Identify which cell holds the provided text, then report its [X, Y] central coordinate. 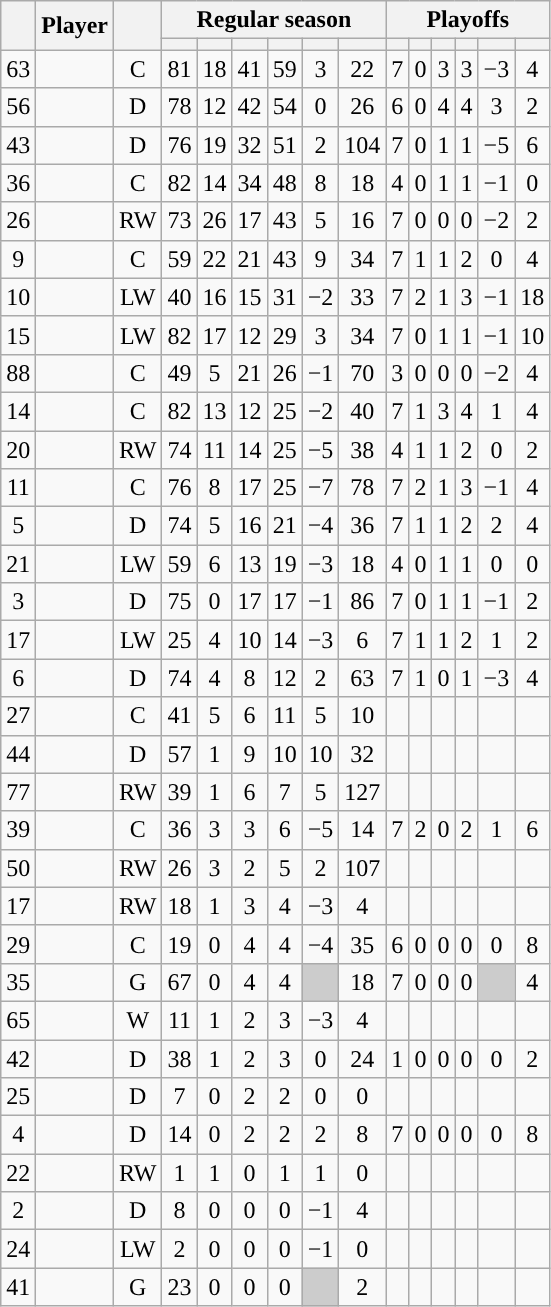
57 [180, 754]
104 [362, 145]
107 [362, 868]
88 [18, 373]
70 [362, 373]
33 [362, 297]
W [138, 1020]
−7 [320, 488]
65 [18, 1020]
Regular season [274, 20]
75 [180, 602]
23 [180, 1287]
67 [180, 982]
44 [18, 754]
54 [284, 107]
81 [180, 69]
77 [18, 792]
50 [18, 868]
Playoffs [468, 20]
51 [284, 145]
48 [284, 183]
31 [284, 297]
20 [18, 449]
49 [180, 373]
56 [18, 107]
27 [18, 716]
127 [362, 792]
73 [180, 221]
86 [362, 602]
Player [75, 26]
